Detect which cell encompasses the target text, then output its [x, y] center coordinate. 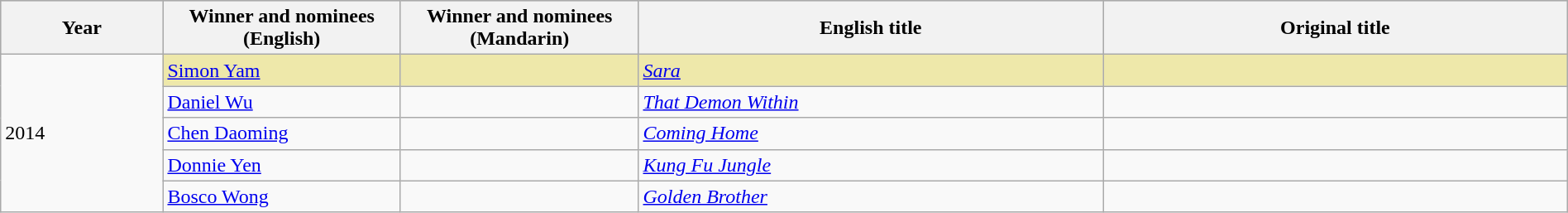
Winner and nominees(English) [282, 28]
Year [82, 28]
Original title [1336, 28]
Chen Daoming [282, 133]
Bosco Wong [282, 196]
Donnie Yen [282, 165]
Golden Brother [871, 196]
Simon Yam [282, 70]
2014 [82, 133]
Winner and nominees(Mandarin) [519, 28]
Kung Fu Jungle [871, 165]
Coming Home [871, 133]
Sara [871, 70]
Daniel Wu [282, 102]
English title [871, 28]
That Demon Within [871, 102]
